Capture the cell that displays the provided text and extract its [x, y] central coordinate. 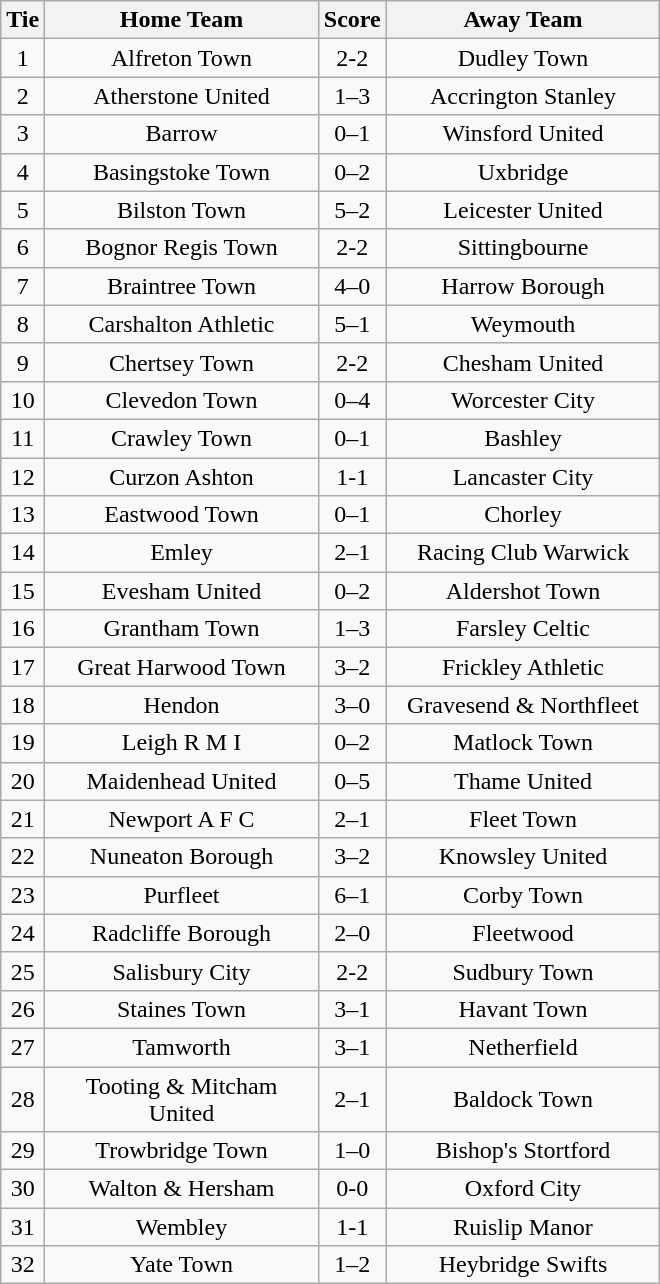
Farsley Celtic [523, 629]
Worcester City [523, 400]
Away Team [523, 20]
6–1 [352, 895]
Racing Club Warwick [523, 553]
1–2 [352, 1265]
Sittingbourne [523, 248]
Dudley Town [523, 58]
3–0 [352, 705]
Hendon [182, 705]
11 [23, 438]
Great Harwood Town [182, 667]
6 [23, 248]
Yate Town [182, 1265]
20 [23, 781]
Tooting & Mitcham United [182, 1098]
Basingstoke Town [182, 172]
29 [23, 1151]
Knowsley United [523, 857]
13 [23, 515]
Grantham Town [182, 629]
Chesham United [523, 362]
Harrow Borough [523, 286]
Walton & Hersham [182, 1189]
Bilston Town [182, 210]
Wembley [182, 1227]
Salisbury City [182, 971]
28 [23, 1098]
1 [23, 58]
Newport A F C [182, 819]
3 [23, 134]
14 [23, 553]
Leicester United [523, 210]
Chorley [523, 515]
Corby Town [523, 895]
Crawley Town [182, 438]
19 [23, 743]
9 [23, 362]
12 [23, 477]
Matlock Town [523, 743]
Sudbury Town [523, 971]
32 [23, 1265]
Netherfield [523, 1047]
Evesham United [182, 591]
Score [352, 20]
Gravesend & Northfleet [523, 705]
Aldershot Town [523, 591]
Tamworth [182, 1047]
2–0 [352, 933]
Curzon Ashton [182, 477]
21 [23, 819]
Barrow [182, 134]
23 [23, 895]
27 [23, 1047]
7 [23, 286]
Frickley Athletic [523, 667]
Baldock Town [523, 1098]
2 [23, 96]
Radcliffe Borough [182, 933]
5 [23, 210]
Lancaster City [523, 477]
10 [23, 400]
Leigh R M I [182, 743]
1–0 [352, 1151]
Accrington Stanley [523, 96]
0-0 [352, 1189]
16 [23, 629]
Uxbridge [523, 172]
Fleet Town [523, 819]
5–1 [352, 324]
Fleetwood [523, 933]
Emley [182, 553]
Thame United [523, 781]
Havant Town [523, 1009]
Trowbridge Town [182, 1151]
Bashley [523, 438]
30 [23, 1189]
Tie [23, 20]
17 [23, 667]
Purfleet [182, 895]
Winsford United [523, 134]
Weymouth [523, 324]
Bognor Regis Town [182, 248]
4–0 [352, 286]
Clevedon Town [182, 400]
0–5 [352, 781]
15 [23, 591]
Chertsey Town [182, 362]
Maidenhead United [182, 781]
Braintree Town [182, 286]
Alfreton Town [182, 58]
8 [23, 324]
Oxford City [523, 1189]
18 [23, 705]
Heybridge Swifts [523, 1265]
25 [23, 971]
31 [23, 1227]
4 [23, 172]
22 [23, 857]
Nuneaton Borough [182, 857]
0–4 [352, 400]
Carshalton Athletic [182, 324]
Ruislip Manor [523, 1227]
Staines Town [182, 1009]
Eastwood Town [182, 515]
5–2 [352, 210]
Home Team [182, 20]
24 [23, 933]
26 [23, 1009]
Atherstone United [182, 96]
Bishop's Stortford [523, 1151]
